Determine the (x, y) coordinate at the center of the cell enclosing the given text.  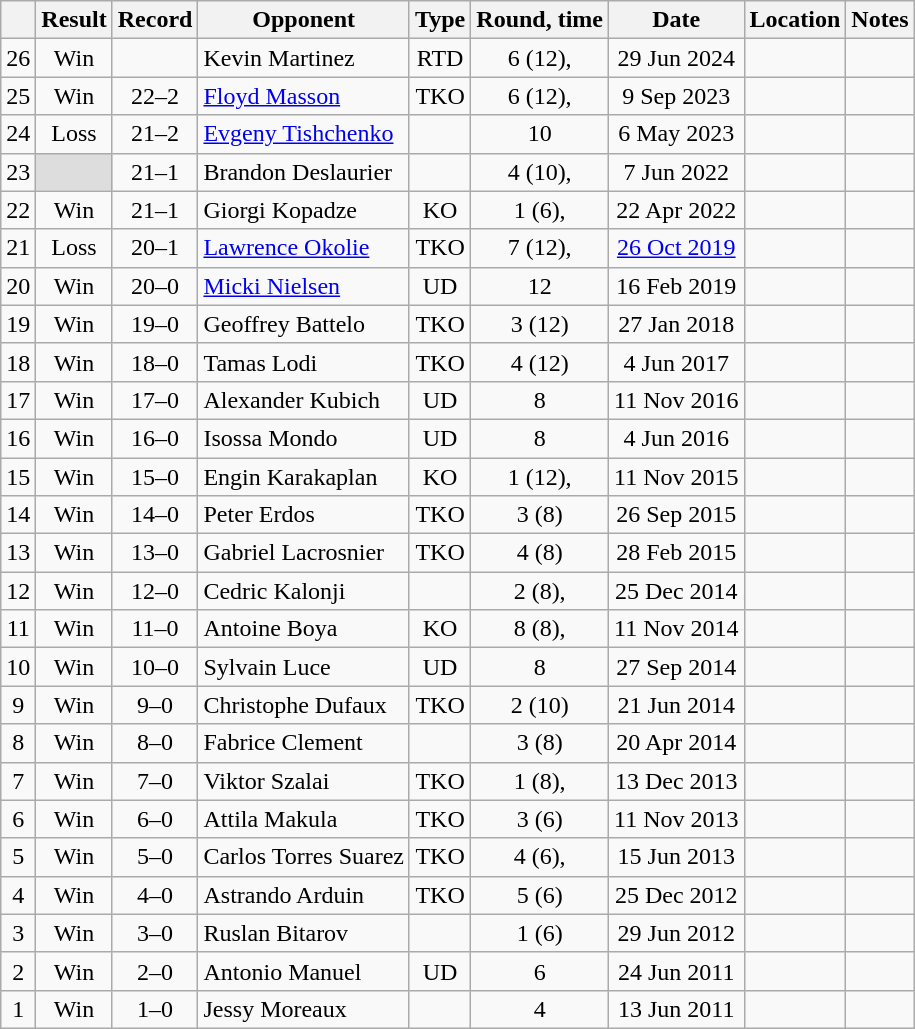
4 (6), (540, 857)
Round, time (540, 20)
20 (18, 286)
26 (18, 58)
21–2 (155, 134)
24 Jun 2011 (677, 971)
23 (18, 172)
3 (12) (540, 324)
4 (10), (540, 172)
Antoine Boya (304, 629)
Result (74, 20)
Fabrice Clement (304, 743)
11 Nov 2013 (677, 819)
1 (6) (540, 933)
15 Jun 2013 (677, 857)
13 Dec 2013 (677, 781)
7–0 (155, 781)
18 (18, 362)
Alexander Kubich (304, 400)
8–0 (155, 743)
17–0 (155, 400)
11–0 (155, 629)
21 Jun 2014 (677, 705)
22 (18, 210)
7 Jun 2022 (677, 172)
5 (6) (540, 895)
Kevin Martinez (304, 58)
5 (18, 857)
Sylvain Luce (304, 667)
24 (18, 134)
15 (18, 477)
11 Nov 2015 (677, 477)
2 (8), (540, 591)
13 Jun 2011 (677, 1009)
16 Feb 2019 (677, 286)
2–0 (155, 971)
Engin Karakaplan (304, 477)
11 (18, 629)
Viktor Szalai (304, 781)
14–0 (155, 515)
2 (10) (540, 705)
21 (18, 248)
22 Apr 2022 (677, 210)
3 (6) (540, 819)
19 (18, 324)
Giorgi Kopadze (304, 210)
11 Nov 2016 (677, 400)
Record (155, 20)
1 (12), (540, 477)
22–2 (155, 96)
1–0 (155, 1009)
Cedric Kalonji (304, 591)
Carlos Torres Suarez (304, 857)
Geoffrey Battelo (304, 324)
13–0 (155, 553)
Type (440, 20)
29 Jun 2012 (677, 933)
18–0 (155, 362)
Brandon Deslaurier (304, 172)
Date (677, 20)
Floyd Masson (304, 96)
7 (12), (540, 248)
Opponent (304, 20)
12–0 (155, 591)
11 Nov 2014 (677, 629)
6–0 (155, 819)
7 (18, 781)
3 (18, 933)
5–0 (155, 857)
20–0 (155, 286)
4 Jun 2017 (677, 362)
Isossa Mondo (304, 438)
Gabriel Lacrosnier (304, 553)
4–0 (155, 895)
Evgeny Tishchenko (304, 134)
14 (18, 515)
1 (6), (540, 210)
26 Sep 2015 (677, 515)
15–0 (155, 477)
2 (18, 971)
16 (18, 438)
10–0 (155, 667)
27 Sep 2014 (677, 667)
Notes (880, 20)
29 Jun 2024 (677, 58)
Location (795, 20)
28 Feb 2015 (677, 553)
8 (8), (540, 629)
Micki Nielsen (304, 286)
25 Dec 2014 (677, 591)
3–0 (155, 933)
27 Jan 2018 (677, 324)
Antonio Manuel (304, 971)
26 Oct 2019 (677, 248)
9 Sep 2023 (677, 96)
Christophe Dufaux (304, 705)
Ruslan Bitarov (304, 933)
25 (18, 96)
19–0 (155, 324)
17 (18, 400)
6 May 2023 (677, 134)
Astrando Arduin (304, 895)
Jessy Moreaux (304, 1009)
9 (18, 705)
1 (18, 1009)
13 (18, 553)
Tamas Lodi (304, 362)
4 (8) (540, 553)
Lawrence Okolie (304, 248)
Attila Makula (304, 819)
Peter Erdos (304, 515)
4 (12) (540, 362)
4 Jun 2016 (677, 438)
16–0 (155, 438)
1 (8), (540, 781)
25 Dec 2012 (677, 895)
20 Apr 2014 (677, 743)
RTD (440, 58)
20–1 (155, 248)
9–0 (155, 705)
